Identify which cell holds the provided text, then report its [X, Y] central coordinate. 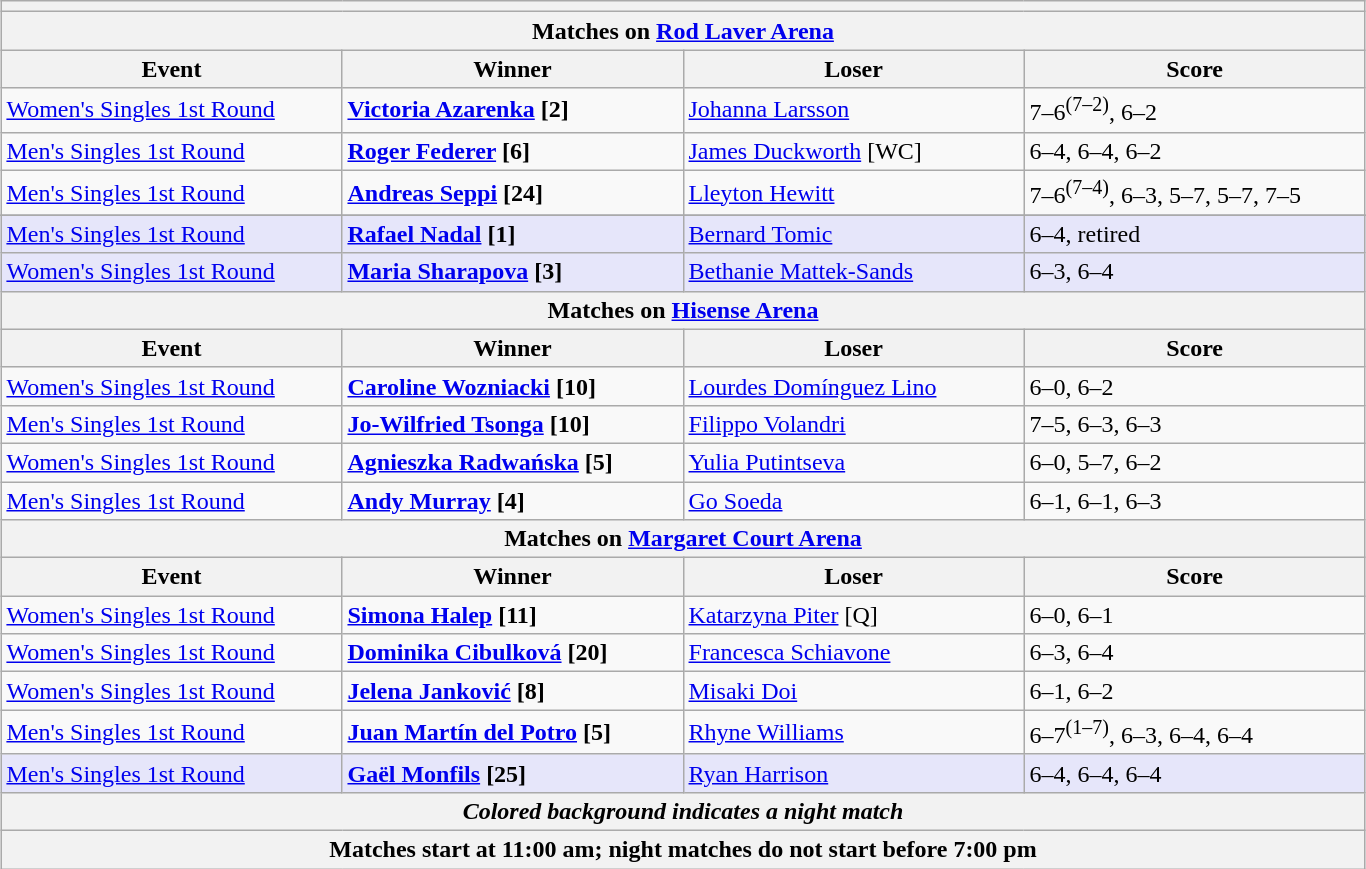
Lourdes Domínguez Lino [854, 386]
Andreas Seppi [24] [512, 194]
Jelena Janković [8] [512, 691]
7–6(7–4), 6–3, 5–7, 5–7, 7–5 [1194, 194]
6–7(1–7), 6–3, 6–4, 6–4 [1194, 732]
6–0, 6–1 [1194, 615]
Dominika Cibulková [20] [512, 653]
Ryan Harrison [854, 773]
Filippo Volandri [854, 424]
James Duckworth [WC] [854, 151]
Matches on Rod Laver Arena [683, 31]
Jo-Wilfried Tsonga [10] [512, 424]
Colored background indicates a night match [683, 812]
Roger Federer [6] [512, 151]
Rhyne Williams [854, 732]
Simona Halep [11] [512, 615]
7–5, 6–3, 6–3 [1194, 424]
Maria Sharapova [3] [512, 272]
6–4, 6–4, 6–4 [1194, 773]
Matches on Hisense Arena [683, 310]
6–4, 6–4, 6–2 [1194, 151]
Go Soeda [854, 501]
Bernard Tomic [854, 234]
Yulia Putintseva [854, 462]
6–4, retired [1194, 234]
6–0, 6–2 [1194, 386]
Matches start at 11:00 am; night matches do not start before 7:00 pm [683, 850]
Juan Martín del Potro [5] [512, 732]
Johanna Larsson [854, 110]
Francesca Schiavone [854, 653]
Gaël Monfils [25] [512, 773]
Caroline Wozniacki [10] [512, 386]
Agnieszka Radwańska [5] [512, 462]
Misaki Doi [854, 691]
Andy Murray [4] [512, 501]
6–0, 5–7, 6–2 [1194, 462]
Lleyton Hewitt [854, 194]
Victoria Azarenka [2] [512, 110]
Bethanie Mattek-Sands [854, 272]
6–1, 6–1, 6–3 [1194, 501]
Matches on Margaret Court Arena [683, 539]
6–1, 6–2 [1194, 691]
Katarzyna Piter [Q] [854, 615]
7–6(7–2), 6–2 [1194, 110]
Rafael Nadal [1] [512, 234]
